Determine the [X, Y] coordinate at the center of the cell enclosing the given text.  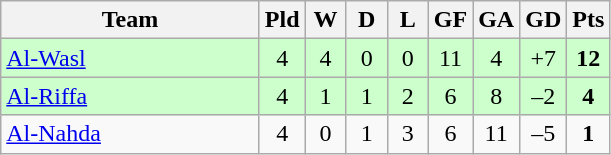
3 [408, 134]
Al-Nahda [130, 134]
Al-Wasl [130, 58]
Team [130, 20]
12 [588, 58]
GD [544, 20]
2 [408, 96]
–2 [544, 96]
D [366, 20]
Pld [282, 20]
8 [496, 96]
GA [496, 20]
+7 [544, 58]
W [326, 20]
L [408, 20]
Pts [588, 20]
Al-Riffa [130, 96]
–5 [544, 134]
GF [450, 20]
